Capture the cell that displays the provided text and extract its [X, Y] central coordinate. 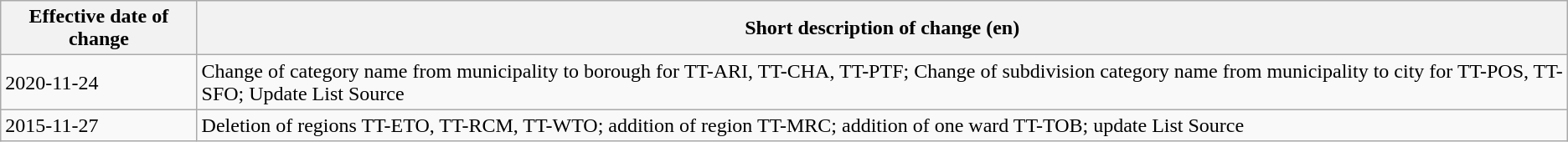
2015-11-27 [99, 125]
Deletion of regions TT-ETO, TT-RCM, TT-WTO; addition of region TT-MRC; addition of one ward TT-TOB; update List Source [882, 125]
Short description of change (en) [882, 28]
2020-11-24 [99, 82]
Effective date of change [99, 28]
